Extract the [X, Y] coordinate from the center of the cell holding the provided text.  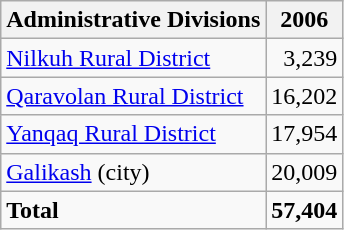
Yanqaq Rural District [134, 134]
Galikash (city) [134, 172]
3,239 [304, 58]
20,009 [304, 172]
17,954 [304, 134]
Administrative Divisions [134, 20]
57,404 [304, 210]
Total [134, 210]
Nilkuh Rural District [134, 58]
Qaravolan Rural District [134, 96]
2006 [304, 20]
16,202 [304, 96]
